Return the [x, y] coordinate for the center point of the cell that contains the specified text.  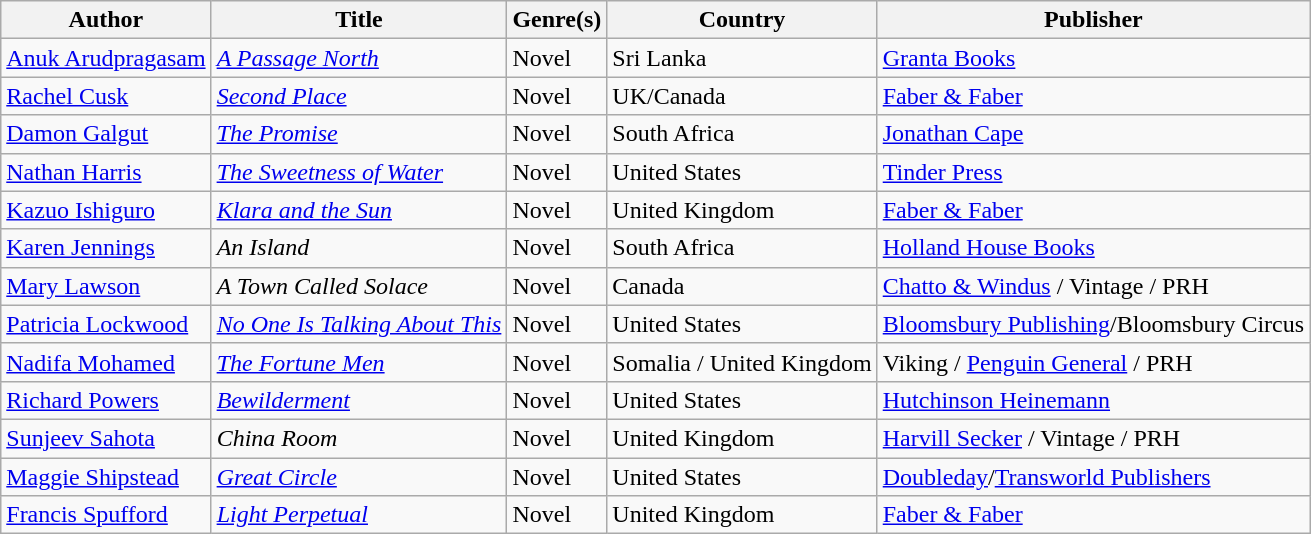
Mary Lawson [106, 286]
The Sweetness of Water [359, 172]
Maggie Shipstead [106, 477]
Klara and the Sun [359, 210]
Title [359, 20]
Sri Lanka [742, 58]
Richard Powers [106, 400]
Country [742, 20]
No One Is Talking About This [359, 324]
Jonathan Cape [1093, 134]
Somalia / United Kingdom [742, 362]
A Passage North [359, 58]
Patricia Lockwood [106, 324]
Damon Galgut [106, 134]
Nathan Harris [106, 172]
An Island [359, 248]
Francis Spufford [106, 515]
Chatto & Windus / Vintage / PRH [1093, 286]
Bewilderment [359, 400]
Tinder Press [1093, 172]
Nadifa Mohamed [106, 362]
Karen Jennings [106, 248]
Great Circle [359, 477]
Harvill Secker / Vintage / PRH [1093, 438]
Granta Books [1093, 58]
Second Place [359, 96]
Hutchinson Heinemann [1093, 400]
Holland House Books [1093, 248]
Viking / Penguin General / PRH [1093, 362]
Canada [742, 286]
Author [106, 20]
Genre(s) [557, 20]
UK/Canada [742, 96]
China Room [359, 438]
A Town Called Solace [359, 286]
Rachel Cusk [106, 96]
Kazuo Ishiguro [106, 210]
Anuk Arudpragasam [106, 58]
Sunjeev Sahota [106, 438]
Publisher [1093, 20]
Doubleday/Transworld Publishers [1093, 477]
The Fortune Men [359, 362]
Light Perpetual [359, 515]
Bloomsbury Publishing/Bloomsbury Circus [1093, 324]
The Promise [359, 134]
